Output the [X, Y] coordinate of the center of the cell containing the given text.  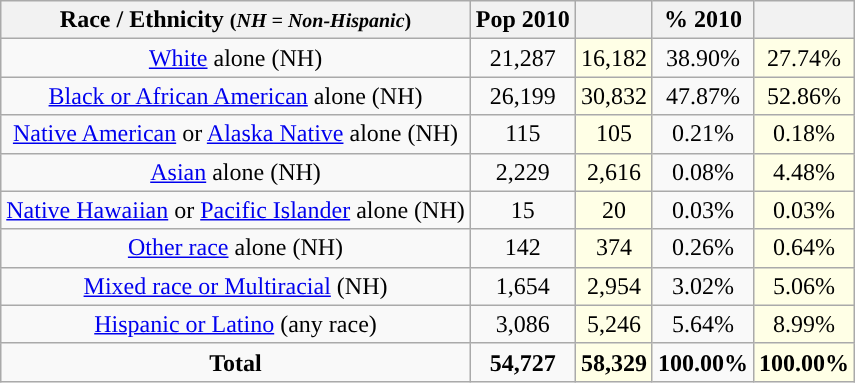
58,329 [614, 362]
Asian alone (NH) [236, 172]
Total [236, 362]
4.48% [804, 172]
8.99% [804, 324]
Race / Ethnicity (NH = Non-Hispanic) [236, 20]
0.26% [702, 248]
30,832 [614, 96]
Pop 2010 [522, 20]
115 [522, 134]
21,287 [522, 58]
1,654 [522, 286]
Native Hawaiian or Pacific Islander alone (NH) [236, 210]
3,086 [522, 324]
0.08% [702, 172]
0.18% [804, 134]
27.74% [804, 58]
26,199 [522, 96]
105 [614, 134]
White alone (NH) [236, 58]
38.90% [702, 58]
% 2010 [702, 20]
16,182 [614, 58]
0.64% [804, 248]
Black or African American alone (NH) [236, 96]
2,616 [614, 172]
2,954 [614, 286]
2,229 [522, 172]
Native American or Alaska Native alone (NH) [236, 134]
374 [614, 248]
5,246 [614, 324]
Other race alone (NH) [236, 248]
20 [614, 210]
142 [522, 248]
52.86% [804, 96]
5.06% [804, 286]
0.21% [702, 134]
Hispanic or Latino (any race) [236, 324]
5.64% [702, 324]
Mixed race or Multiracial (NH) [236, 286]
54,727 [522, 362]
47.87% [702, 96]
3.02% [702, 286]
15 [522, 210]
